From the cell containing the given text, extract its center point as [x, y] coordinate. 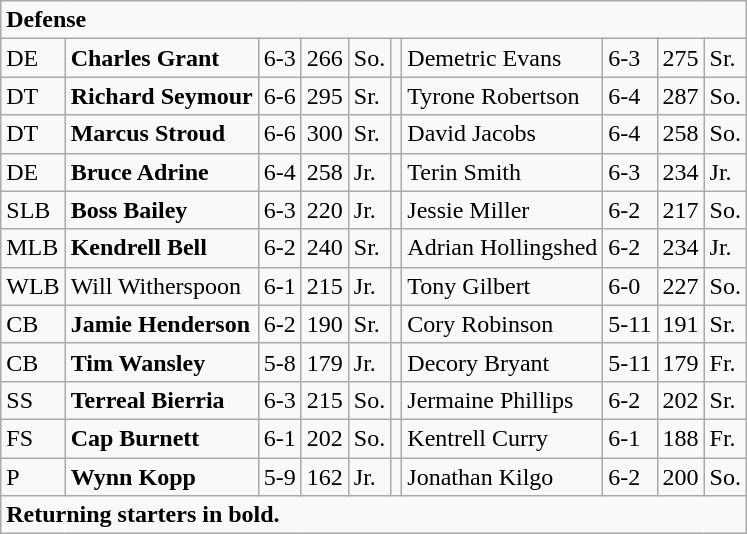
P [33, 477]
WLB [33, 286]
188 [680, 438]
5-8 [280, 362]
275 [680, 58]
Charles Grant [162, 58]
5-9 [280, 477]
Decory Bryant [502, 362]
300 [324, 134]
Tim Wansley [162, 362]
266 [324, 58]
Kendrell Bell [162, 248]
190 [324, 324]
MLB [33, 248]
Adrian Hollingshed [502, 248]
191 [680, 324]
220 [324, 210]
295 [324, 96]
SLB [33, 210]
Kentrell Curry [502, 438]
240 [324, 248]
287 [680, 96]
Terreal Bierria [162, 400]
162 [324, 477]
200 [680, 477]
Cap Burnett [162, 438]
Jessie Miller [502, 210]
Jonathan Kilgo [502, 477]
Wynn Kopp [162, 477]
Returning starters in bold. [374, 515]
Defense [374, 20]
Richard Seymour [162, 96]
Terin Smith [502, 172]
Boss Bailey [162, 210]
Tyrone Robertson [502, 96]
217 [680, 210]
6-0 [630, 286]
SS [33, 400]
FS [33, 438]
David Jacobs [502, 134]
Jamie Henderson [162, 324]
227 [680, 286]
Demetric Evans [502, 58]
Cory Robinson [502, 324]
Tony Gilbert [502, 286]
Marcus Stroud [162, 134]
Will Witherspoon [162, 286]
Jermaine Phillips [502, 400]
Bruce Adrine [162, 172]
